Search for the cell housing the specified text and yield its (X, Y) center coordinate. 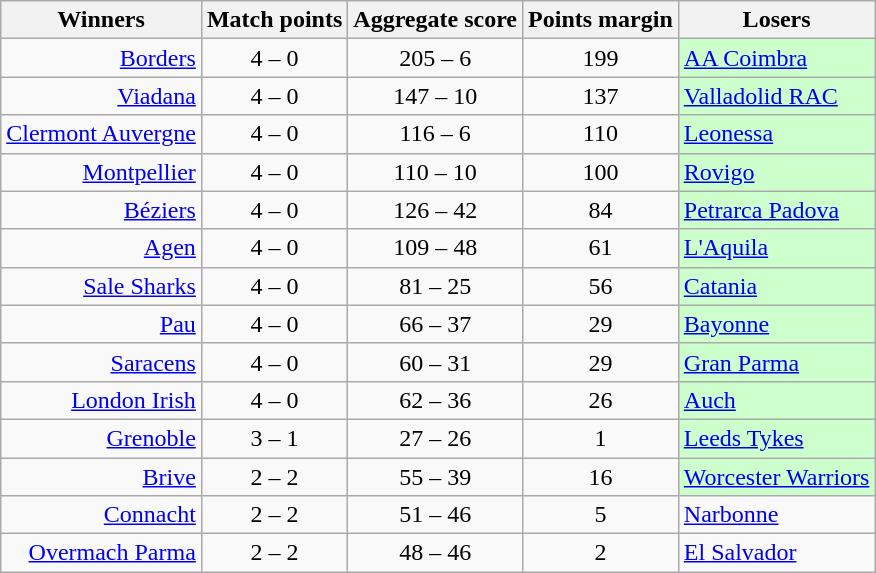
Béziers (102, 210)
60 – 31 (436, 362)
116 – 6 (436, 134)
110 – 10 (436, 172)
Borders (102, 58)
Saracens (102, 362)
Pau (102, 324)
Montpellier (102, 172)
199 (601, 58)
Viadana (102, 96)
Sale Sharks (102, 286)
AA Coimbra (776, 58)
55 – 39 (436, 477)
56 (601, 286)
Agen (102, 248)
5 (601, 515)
Rovigo (776, 172)
London Irish (102, 400)
84 (601, 210)
147 – 10 (436, 96)
137 (601, 96)
48 – 46 (436, 553)
Auch (776, 400)
81 – 25 (436, 286)
Gran Parma (776, 362)
Bayonne (776, 324)
L'Aquila (776, 248)
16 (601, 477)
Leonessa (776, 134)
3 – 1 (274, 438)
205 – 6 (436, 58)
Worcester Warriors (776, 477)
66 – 37 (436, 324)
Grenoble (102, 438)
27 – 26 (436, 438)
Leeds Tykes (776, 438)
Catania (776, 286)
61 (601, 248)
Petrarca Padova (776, 210)
110 (601, 134)
126 – 42 (436, 210)
Match points (274, 20)
El Salvador (776, 553)
109 – 48 (436, 248)
51 – 46 (436, 515)
Aggregate score (436, 20)
Winners (102, 20)
Brive (102, 477)
Valladolid RAC (776, 96)
62 – 36 (436, 400)
Points margin (601, 20)
Overmach Parma (102, 553)
Losers (776, 20)
Clermont Auvergne (102, 134)
100 (601, 172)
Narbonne (776, 515)
1 (601, 438)
Connacht (102, 515)
26 (601, 400)
2 (601, 553)
